Search for the cell housing the specified text and yield its [x, y] center coordinate. 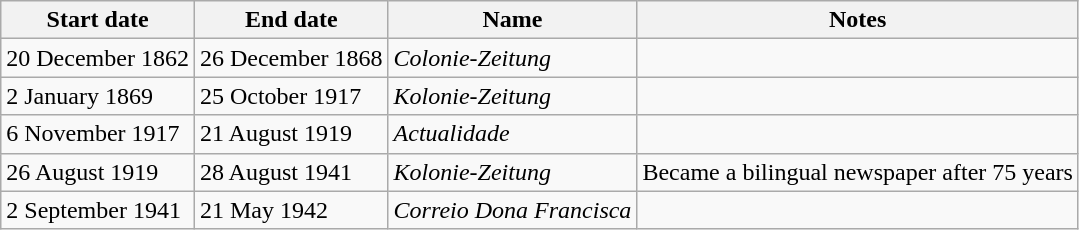
6 November 1917 [98, 134]
28 August 1941 [291, 172]
25 October 1917 [291, 96]
End date [291, 20]
2 January 1869 [98, 96]
Colonie-Zeitung [512, 58]
20 December 1862 [98, 58]
21 August 1919 [291, 134]
21 May 1942 [291, 210]
Name [512, 20]
26 December 1868 [291, 58]
Became a bilingual newspaper after 75 years [858, 172]
26 August 1919 [98, 172]
Actualidade [512, 134]
Correio Dona Francisca [512, 210]
2 September 1941 [98, 210]
Notes [858, 20]
Start date [98, 20]
